From the cell containing the given text, extract its center point as [X, Y] coordinate. 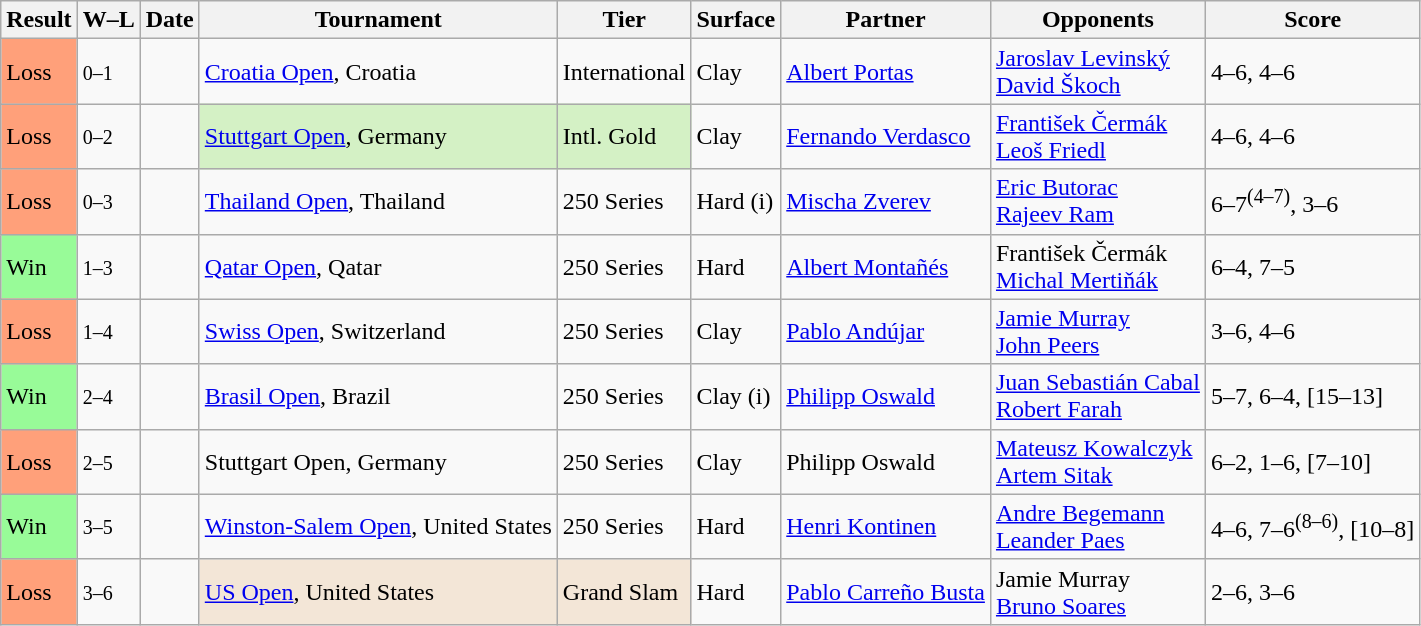
Clay (i) [736, 396]
Pablo Andújar [886, 332]
2–5 [108, 462]
6–7(4–7), 3–6 [1312, 202]
František Čermák Leoš Friedl [1098, 136]
3–6, 4–6 [1312, 332]
Winston-Salem Open, United States [378, 526]
0–2 [108, 136]
Hard (i) [736, 202]
Partner [886, 20]
5–7, 6–4, [15–13] [1312, 396]
International [624, 72]
Fernando Verdasco [886, 136]
Qatar Open, Qatar [378, 266]
Albert Montañés [886, 266]
Jamie Murray Bruno Soares [1098, 592]
1–4 [108, 332]
Mischa Zverev [886, 202]
W–L [108, 20]
Opponents [1098, 20]
Brasil Open, Brazil [378, 396]
1–3 [108, 266]
Jaroslav Levinský David Škoch [1098, 72]
Thailand Open, Thailand [378, 202]
Pablo Carreño Busta [886, 592]
Croatia Open, Croatia [378, 72]
Tier [624, 20]
Intl. Gold [624, 136]
Henri Kontinen [886, 526]
Swiss Open, Switzerland [378, 332]
Result [39, 20]
US Open, United States [378, 592]
Date [170, 20]
3–6 [108, 592]
2–4 [108, 396]
3–5 [108, 526]
4–6, 7–6(8–6), [10–8] [1312, 526]
Jamie Murray John Peers [1098, 332]
2–6, 3–6 [1312, 592]
6–2, 1–6, [7–10] [1312, 462]
Mateusz Kowalczyk Artem Sitak [1098, 462]
František Čermák Michal Mertiňák [1098, 266]
6–4, 7–5 [1312, 266]
Grand Slam [624, 592]
0–1 [108, 72]
0–3 [108, 202]
Surface [736, 20]
Albert Portas [886, 72]
Score [1312, 20]
Eric Butorac Rajeev Ram [1098, 202]
Andre Begemann Leander Paes [1098, 526]
Tournament [378, 20]
Juan Sebastián Cabal Robert Farah [1098, 396]
